Detect which cell encompasses the target text, then output its [x, y] center coordinate. 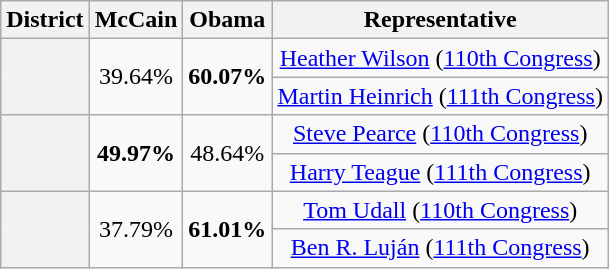
37.79% [136, 229]
61.01% [228, 229]
Tom Udall (110th Congress) [440, 210]
District [45, 20]
Heather Wilson (110th Congress) [440, 58]
39.64% [136, 77]
Harry Teague (111th Congress) [440, 172]
60.07% [228, 77]
48.64% [228, 153]
Representative [440, 20]
49.97% [136, 153]
Obama [228, 20]
Steve Pearce (110th Congress) [440, 134]
McCain [136, 20]
Martin Heinrich (111th Congress) [440, 96]
Ben R. Luján (111th Congress) [440, 248]
